Identify which cell holds the provided text, then report its [x, y] central coordinate. 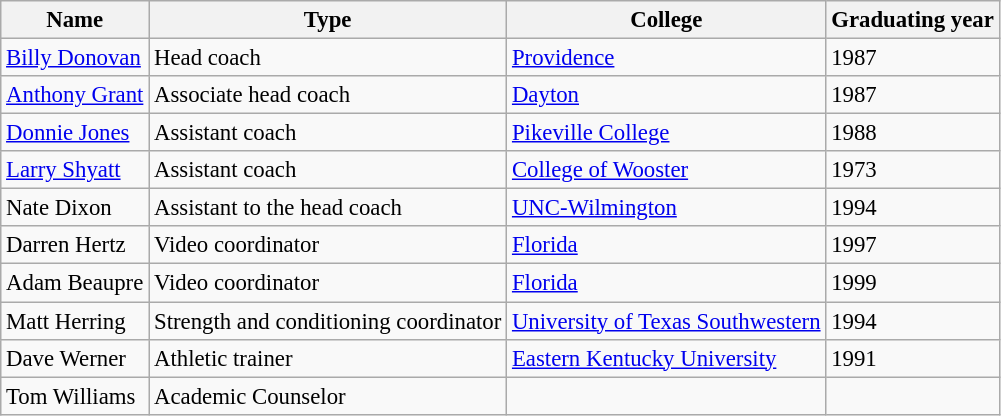
College of Wooster [666, 170]
Darren Hertz [75, 245]
Dayton [666, 95]
1999 [912, 283]
Anthony Grant [75, 95]
Assistant to the head coach [328, 208]
1997 [912, 245]
UNC-Wilmington [666, 208]
1973 [912, 170]
Eastern Kentucky University [666, 358]
Tom Williams [75, 396]
Graduating year [912, 20]
Donnie Jones [75, 133]
Head coach [328, 58]
Billy Donovan [75, 58]
Adam Beaupre [75, 283]
College [666, 20]
1988 [912, 133]
Academic Counselor [328, 396]
Athletic trainer [328, 358]
Associate head coach [328, 95]
Strength and conditioning coordinator [328, 321]
Larry Shyatt [75, 170]
Nate Dixon [75, 208]
Pikeville College [666, 133]
University of Texas Southwestern [666, 321]
Dave Werner [75, 358]
Type [328, 20]
1991 [912, 358]
Name [75, 20]
Matt Herring [75, 321]
Providence [666, 58]
